Find where the given text appears and provide that cell's center as [X, Y] coordinate. 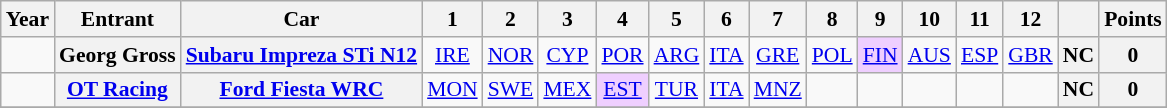
NOR [511, 55]
ESP [980, 55]
5 [677, 19]
POR [622, 55]
CYP [567, 55]
Entrant [118, 19]
MNZ [778, 90]
EST [622, 90]
3 [567, 19]
FIN [880, 55]
ARG [677, 55]
GRE [778, 55]
Car [302, 19]
MEX [567, 90]
9 [880, 19]
POL [832, 55]
1 [452, 19]
Subaru Impreza STi N12 [302, 55]
8 [832, 19]
AUS [930, 55]
Georg Gross [118, 55]
IRE [452, 55]
Year [28, 19]
4 [622, 19]
12 [1030, 19]
Ford Fiesta WRC [302, 90]
GBR [1030, 55]
2 [511, 19]
10 [930, 19]
7 [778, 19]
OT Racing [118, 90]
Points [1133, 19]
6 [726, 19]
TUR [677, 90]
MON [452, 90]
SWE [511, 90]
11 [980, 19]
